Output the [X, Y] coordinate of the center of the cell containing the given text.  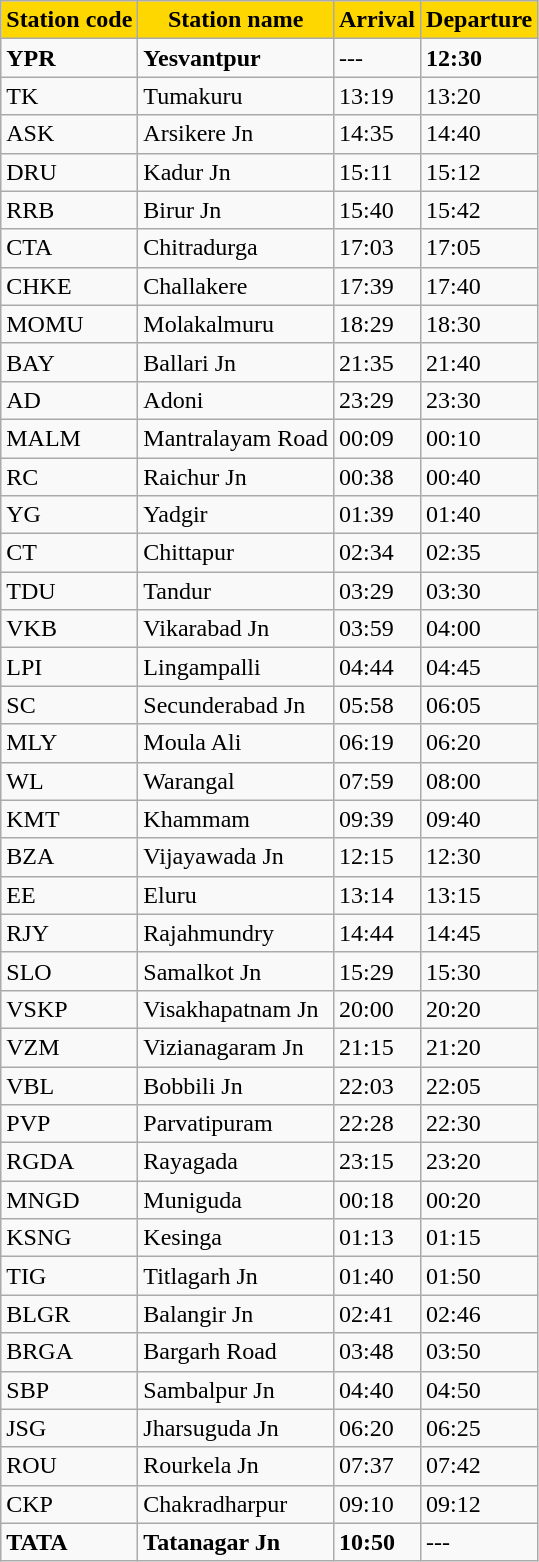
Chitradurga [236, 248]
14:40 [480, 134]
Eluru [236, 895]
Bobbili Jn [236, 1085]
09:10 [376, 1504]
Vizianagaram Jn [236, 1047]
Yesvantpur [236, 58]
04:00 [480, 629]
Secunderabad Jn [236, 705]
Arsikere Jn [236, 134]
Station code [70, 20]
22:03 [376, 1085]
22:30 [480, 1124]
YG [70, 515]
Kesinga [236, 1238]
Rayagada [236, 1162]
SC [70, 705]
03:48 [376, 1352]
13:15 [480, 895]
TDU [70, 591]
Mantralayam Road [236, 438]
TIG [70, 1276]
17:39 [376, 286]
13:19 [376, 96]
23:29 [376, 400]
14:45 [480, 933]
MLY [70, 743]
KMT [70, 819]
15:40 [376, 210]
15:30 [480, 971]
SBP [70, 1390]
Ballari Jn [236, 362]
Sambalpur Jn [236, 1390]
03:59 [376, 629]
20:00 [376, 1009]
CHKE [70, 286]
00:18 [376, 1200]
WL [70, 781]
PVP [70, 1124]
Tumakuru [236, 96]
EE [70, 895]
01:50 [480, 1276]
VKB [70, 629]
09:12 [480, 1504]
14:35 [376, 134]
00:09 [376, 438]
14:44 [376, 933]
Arrival [376, 20]
Samalkot Jn [236, 971]
VSKP [70, 1009]
Lingampalli [236, 667]
18:29 [376, 324]
VBL [70, 1085]
21:35 [376, 362]
22:28 [376, 1124]
03:29 [376, 591]
06:19 [376, 743]
04:44 [376, 667]
AD [70, 400]
ROU [70, 1466]
02:34 [376, 553]
02:41 [376, 1314]
YPR [70, 58]
MALM [70, 438]
Molakalmuru [236, 324]
BRGA [70, 1352]
05:58 [376, 705]
22:05 [480, 1085]
Challakere [236, 286]
15:29 [376, 971]
02:35 [480, 553]
CT [70, 553]
BZA [70, 857]
LPI [70, 667]
SLO [70, 971]
RJY [70, 933]
Moula Ali [236, 743]
Vikarabad Jn [236, 629]
03:30 [480, 591]
15:12 [480, 172]
07:42 [480, 1466]
Birur Jn [236, 210]
09:39 [376, 819]
04:40 [376, 1390]
07:37 [376, 1466]
Tatanagar Jn [236, 1542]
Parvatipuram [236, 1124]
KSNG [70, 1238]
02:46 [480, 1314]
23:20 [480, 1162]
12:15 [376, 857]
17:05 [480, 248]
CTA [70, 248]
21:40 [480, 362]
TATA [70, 1542]
Adoni [236, 400]
Balangir Jn [236, 1314]
CKP [70, 1504]
Raichur Jn [236, 477]
06:25 [480, 1428]
VZM [70, 1047]
Khammam [236, 819]
04:50 [480, 1390]
MOMU [70, 324]
Kadur Jn [236, 172]
Rourkela Jn [236, 1466]
20:20 [480, 1009]
18:30 [480, 324]
23:15 [376, 1162]
Jharsuguda Jn [236, 1428]
10:50 [376, 1542]
15:11 [376, 172]
Rajahmundry [236, 933]
JSG [70, 1428]
00:38 [376, 477]
13:20 [480, 96]
17:03 [376, 248]
15:42 [480, 210]
00:10 [480, 438]
Chittapur [236, 553]
ASK [70, 134]
DRU [70, 172]
21:15 [376, 1047]
01:39 [376, 515]
13:14 [376, 895]
Visakhapatnam Jn [236, 1009]
Warangal [236, 781]
03:50 [480, 1352]
Yadgir [236, 515]
23:30 [480, 400]
Tandur [236, 591]
RC [70, 477]
Departure [480, 20]
21:20 [480, 1047]
Station name [236, 20]
06:05 [480, 705]
RRB [70, 210]
17:40 [480, 286]
BAY [70, 362]
01:15 [480, 1238]
04:45 [480, 667]
09:40 [480, 819]
TK [70, 96]
Titlagarh Jn [236, 1276]
MNGD [70, 1200]
00:40 [480, 477]
00:20 [480, 1200]
Vijayawada Jn [236, 857]
08:00 [480, 781]
Bargarh Road [236, 1352]
Muniguda [236, 1200]
RGDA [70, 1162]
BLGR [70, 1314]
Chakradharpur [236, 1504]
07:59 [376, 781]
01:13 [376, 1238]
